Find where the given text appears and provide that cell's center as [X, Y] coordinate. 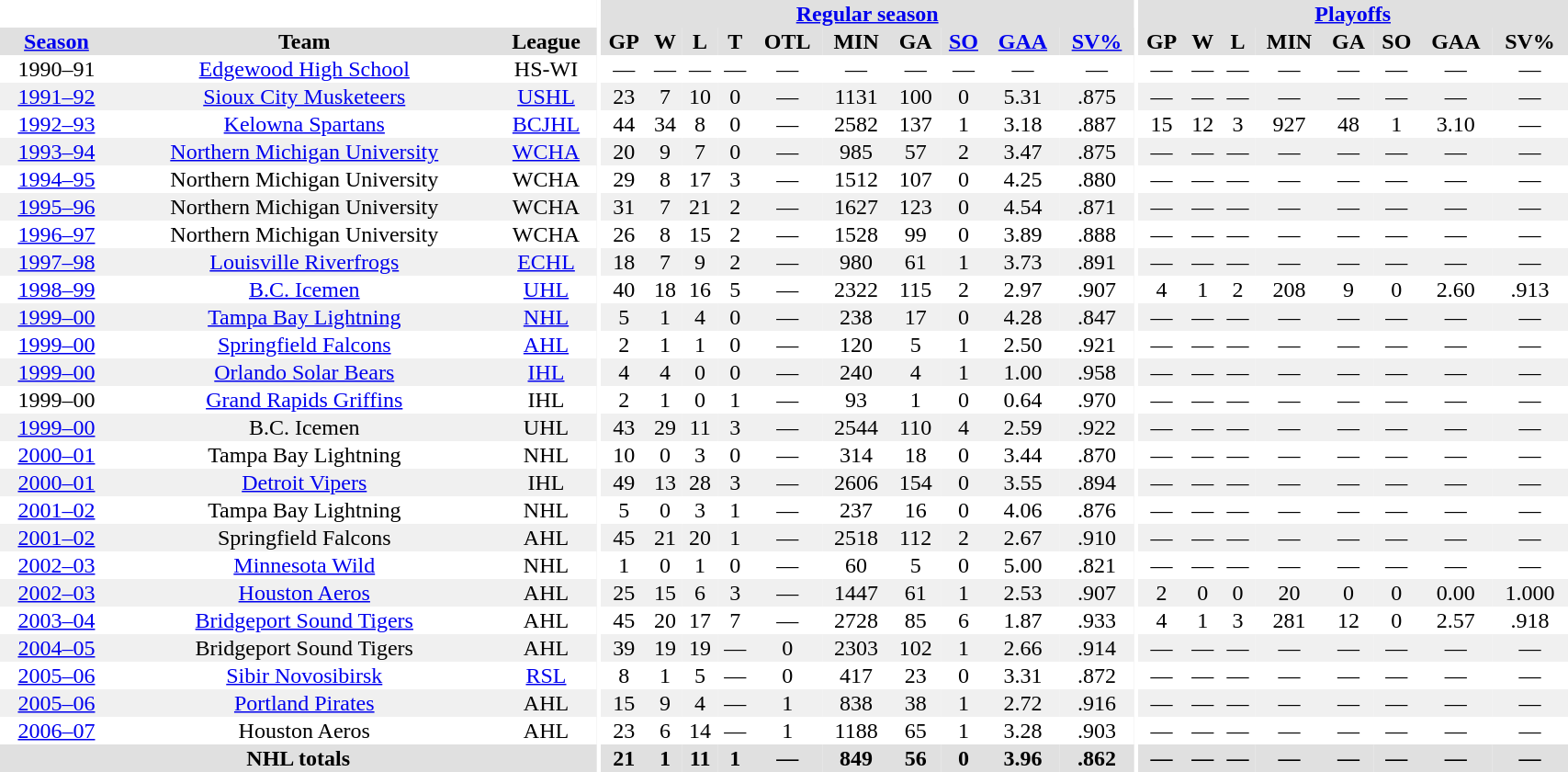
281 [1290, 620]
1997–98 [57, 262]
.888 [1097, 234]
3.47 [1023, 152]
3.44 [1023, 455]
Team [305, 41]
League [547, 41]
3.28 [1023, 731]
4.54 [1023, 207]
3.31 [1023, 675]
65 [915, 731]
115 [915, 289]
13 [665, 482]
.916 [1097, 703]
.921 [1097, 345]
1131 [856, 96]
849 [856, 758]
1991–92 [57, 96]
BCJHL [547, 124]
1.87 [1023, 620]
927 [1290, 124]
2.60 [1456, 289]
2.72 [1023, 703]
.933 [1097, 620]
ECHL [547, 262]
.894 [1097, 482]
.958 [1097, 372]
107 [915, 179]
3.89 [1023, 234]
.922 [1097, 427]
.880 [1097, 179]
4.25 [1023, 179]
2518 [856, 538]
43 [625, 427]
2.97 [1023, 289]
2.59 [1023, 427]
Playoffs [1352, 14]
980 [856, 262]
838 [856, 703]
1992–93 [57, 124]
Portland Pirates [305, 703]
240 [856, 372]
2322 [856, 289]
985 [856, 152]
.891 [1097, 262]
2606 [856, 482]
Sioux City Musketeers [305, 96]
44 [625, 124]
154 [915, 482]
25 [625, 593]
1995–96 [57, 207]
49 [625, 482]
.970 [1097, 400]
.887 [1097, 124]
.862 [1097, 758]
.847 [1097, 317]
3.10 [1456, 124]
1627 [856, 207]
38 [915, 703]
HS-WI [547, 69]
123 [915, 207]
.872 [1097, 675]
39 [625, 648]
2003–04 [57, 620]
34 [665, 124]
2728 [856, 620]
1188 [856, 731]
Kelowna Spartans [305, 124]
1996–97 [57, 234]
Minnesota Wild [305, 565]
1998–99 [57, 289]
OTL [787, 41]
120 [856, 345]
Detroit Vipers [305, 482]
57 [915, 152]
31 [625, 207]
.913 [1530, 289]
.914 [1097, 648]
40 [625, 289]
417 [856, 675]
1512 [856, 179]
.870 [1097, 455]
1990–91 [57, 69]
.918 [1530, 620]
2303 [856, 648]
3.73 [1023, 262]
.876 [1097, 510]
Sibir Novosibirsk [305, 675]
USHL [547, 96]
.910 [1097, 538]
NHL totals [298, 758]
60 [856, 565]
4.28 [1023, 317]
3.55 [1023, 482]
5.00 [1023, 565]
T [735, 41]
48 [1348, 124]
5.31 [1023, 96]
2544 [856, 427]
2.67 [1023, 538]
99 [915, 234]
237 [856, 510]
Season [57, 41]
2.57 [1456, 620]
1.000 [1530, 593]
1447 [856, 593]
.821 [1097, 565]
2.66 [1023, 648]
102 [915, 648]
1994–95 [57, 179]
1.00 [1023, 372]
137 [915, 124]
2582 [856, 124]
238 [856, 317]
2.53 [1023, 593]
Grand Rapids Griffins [305, 400]
.871 [1097, 207]
Edgewood High School [305, 69]
14 [700, 731]
3.18 [1023, 124]
0.00 [1456, 593]
Louisville Riverfrogs [305, 262]
0.64 [1023, 400]
93 [856, 400]
28 [700, 482]
26 [625, 234]
RSL [547, 675]
85 [915, 620]
.903 [1097, 731]
314 [856, 455]
1993–94 [57, 152]
112 [915, 538]
3.96 [1023, 758]
Orlando Solar Bears [305, 372]
2006–07 [57, 731]
110 [915, 427]
56 [915, 758]
1528 [856, 234]
208 [1290, 289]
Regular season [867, 14]
100 [915, 96]
2.50 [1023, 345]
4.06 [1023, 510]
2004–05 [57, 648]
